Output the (x, y) coordinate of the center of the cell containing the given text.  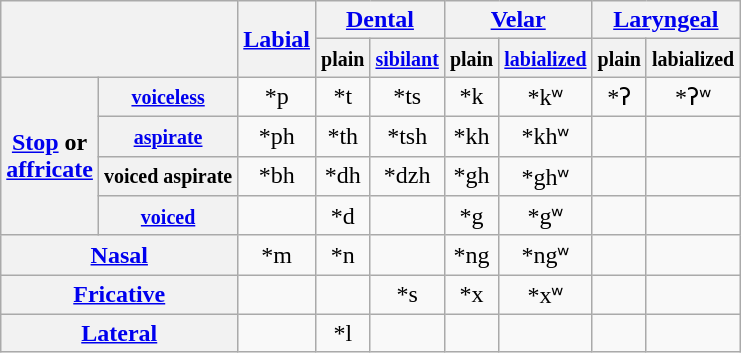
*ngʷ (546, 255)
Nasal (120, 255)
*t (343, 97)
*gʷ (546, 216)
*bh (277, 176)
*tsh (407, 136)
*ʔ (619, 97)
*kʷ (546, 97)
Fricative (120, 295)
Labial (277, 39)
*g (471, 216)
*gh (471, 176)
*k (471, 97)
*ʔʷ (692, 97)
*ng (471, 255)
*xʷ (546, 295)
*th (343, 136)
Stop oraffricate (50, 156)
*ph (277, 136)
voiced aspirate (168, 176)
*n (343, 255)
*x (471, 295)
*dzh (407, 176)
Laryngeal (666, 20)
*l (343, 333)
*dh (343, 176)
*p (277, 97)
*kh (471, 136)
*ghʷ (546, 176)
*khʷ (546, 136)
voiced (168, 216)
Velar (518, 20)
sibilant (407, 58)
*d (343, 216)
*s (407, 295)
aspirate (168, 136)
*m (277, 255)
Lateral (120, 333)
voiceless (168, 97)
Dental (380, 20)
*ts (407, 97)
